Determine the (x, y) coordinate at the center of the cell enclosing the given text.  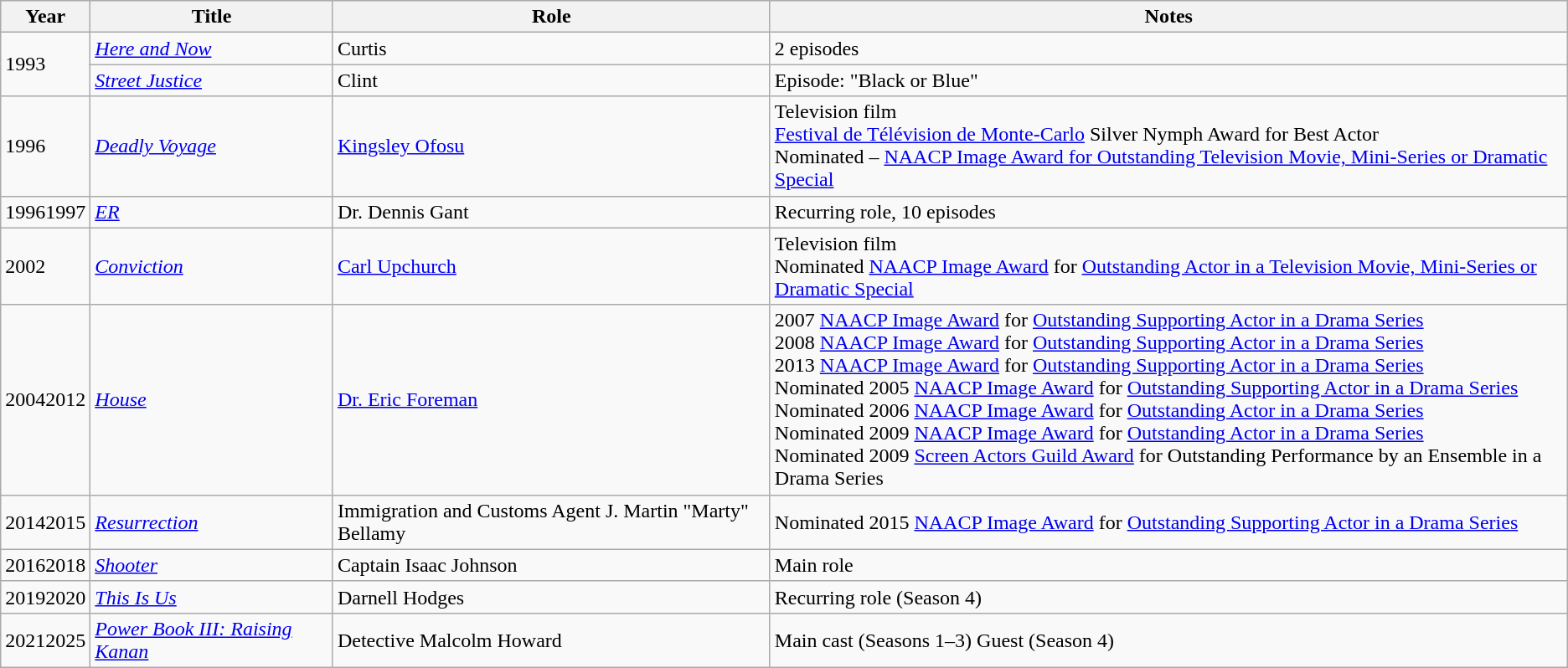
Shooter (212, 565)
19961997 (45, 212)
Nominated 2015 NAACP Image Award for Outstanding Supporting Actor in a Drama Series (1168, 522)
Main role (1168, 565)
20142015 (45, 522)
Year (45, 17)
Darnell Hodges (551, 597)
Episode: "Black or Blue" (1168, 80)
Role (551, 17)
Resurrection (212, 522)
Clint (551, 80)
1996 (45, 146)
Power Book III: Raising Kanan (212, 640)
20042012 (45, 400)
ER (212, 212)
Title (212, 17)
Captain Isaac Johnson (551, 565)
Main cast (Seasons 1–3) Guest (Season 4) (1168, 640)
1993 (45, 64)
Immigration and Customs Agent J. Martin "Marty" Bellamy (551, 522)
Recurring role, 10 episodes (1168, 212)
Television filmNominated NAACP Image Award for Outstanding Actor in a Television Movie, Mini-Series or Dramatic Special (1168, 266)
20192020 (45, 597)
Recurring role (Season 4) (1168, 597)
2 episodes (1168, 49)
Dr. Dennis Gant (551, 212)
20162018 (45, 565)
Dr. Eric Foreman (551, 400)
Detective Malcolm Howard (551, 640)
Conviction (212, 266)
Notes (1168, 17)
House (212, 400)
2002 (45, 266)
20212025 (45, 640)
Deadly Voyage (212, 146)
Curtis (551, 49)
Street Justice (212, 80)
Here and Now (212, 49)
Carl Upchurch (551, 266)
Kingsley Ofosu (551, 146)
This Is Us (212, 597)
